Identify which cell holds the provided text, then report its [X, Y] central coordinate. 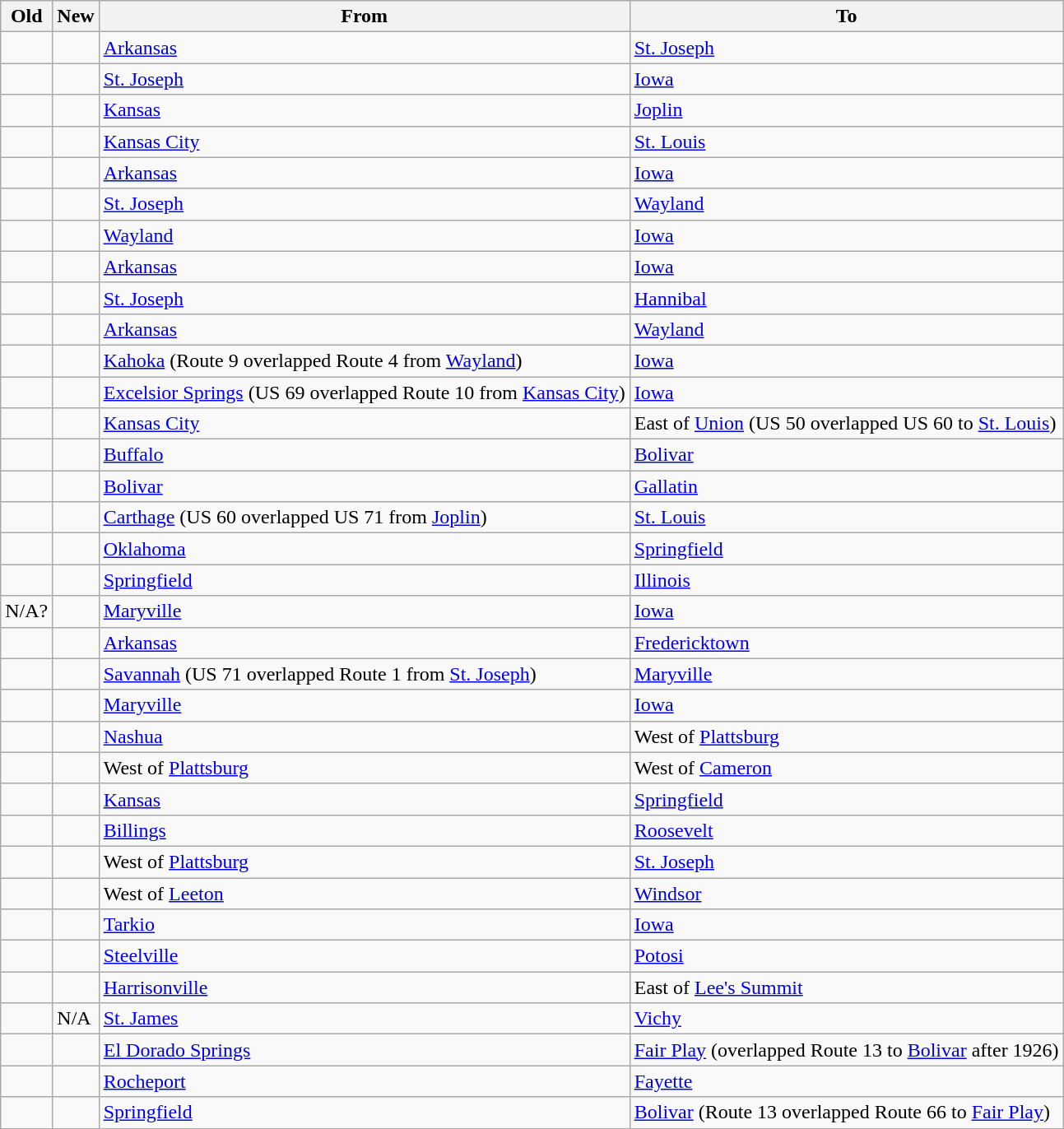
Excelsior Springs (US 69 overlapped Route 10 from Kansas City) [364, 393]
West of Cameron [846, 768]
Rocheport [364, 1081]
Nashua [364, 736]
Hannibal [846, 298]
East of Lee's Summit [846, 987]
Roosevelt [846, 830]
From [364, 16]
To [846, 16]
Tarkio [364, 925]
Fair Play (overlapped Route 13 to Bolivar after 1926) [846, 1050]
East of Union (US 50 overlapped US 60 to St. Louis) [846, 424]
N/A [76, 1019]
Buffalo [364, 455]
Gallatin [846, 486]
Fayette [846, 1081]
West of Leeton [364, 893]
Bolivar (Route 13 overlapped Route 66 to Fair Play) [846, 1113]
Carthage (US 60 overlapped US 71 from Joplin) [364, 518]
Old [26, 16]
Fredericktown [846, 643]
Savannah (US 71 overlapped Route 1 from St. Joseph) [364, 674]
N/A? [26, 611]
Potosi [846, 956]
Kahoka (Route 9 overlapped Route 4 from Wayland) [364, 360]
El Dorado Springs [364, 1050]
Windsor [846, 893]
St. James [364, 1019]
Steelville [364, 956]
New [76, 16]
Vichy [846, 1019]
Joplin [846, 110]
Billings [364, 830]
Harrisonville [364, 987]
Oklahoma [364, 549]
Illinois [846, 580]
